Output the (X, Y) coordinate of the center of the cell containing the given text.  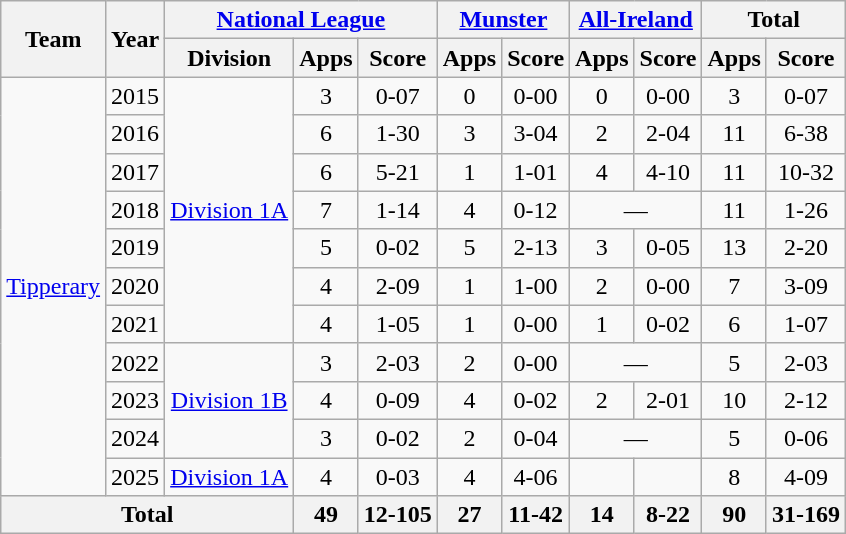
2025 (136, 477)
2-09 (398, 286)
14 (602, 515)
2-20 (806, 248)
All-Ireland (636, 20)
Year (136, 39)
49 (326, 515)
Division 1B (230, 400)
2016 (136, 134)
1-26 (806, 210)
2017 (136, 172)
27 (469, 515)
1-05 (398, 324)
2024 (136, 438)
10 (734, 400)
Munster (503, 20)
1-14 (398, 210)
2-13 (536, 248)
0-03 (398, 477)
2-12 (806, 400)
8 (734, 477)
Tipperary (54, 286)
5-21 (398, 172)
National League (302, 20)
2-04 (668, 134)
0-09 (398, 400)
2015 (136, 96)
1-07 (806, 324)
0-06 (806, 438)
4-06 (536, 477)
2-01 (668, 400)
4-09 (806, 477)
3-09 (806, 286)
1-01 (536, 172)
4-10 (668, 172)
10-32 (806, 172)
13 (734, 248)
0-05 (668, 248)
2019 (136, 248)
2020 (136, 286)
90 (734, 515)
2023 (136, 400)
3-04 (536, 134)
31-169 (806, 515)
2022 (136, 362)
0-04 (536, 438)
6-38 (806, 134)
Team (54, 39)
2021 (136, 324)
11-42 (536, 515)
1-30 (398, 134)
12-105 (398, 515)
Division (230, 58)
0-12 (536, 210)
2018 (136, 210)
8-22 (668, 515)
1-00 (536, 286)
